Pinpoint the cell where the given text exists, returning its [X, Y] midpoint coordinate. 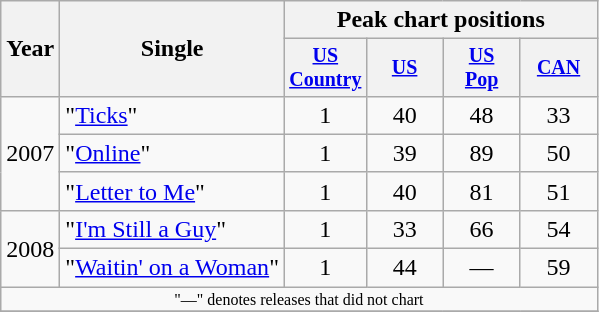
"Waitin' on a Woman" [172, 268]
51 [558, 191]
Single [172, 49]
59 [558, 268]
2008 [30, 248]
81 [482, 191]
CAN [558, 68]
48 [482, 115]
US [404, 68]
54 [558, 229]
"I'm Still a Guy" [172, 229]
"Online" [172, 153]
39 [404, 153]
44 [404, 268]
50 [558, 153]
2007 [30, 153]
Year [30, 49]
"—" denotes releases that did not chart [299, 299]
89 [482, 153]
Peak chart positions [440, 20]
US Country [325, 68]
"Ticks" [172, 115]
USPop [482, 68]
"Letter to Me" [172, 191]
66 [482, 229]
— [482, 268]
